Output the [X, Y] coordinate of the center of the cell containing the given text.  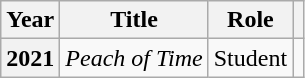
Year [30, 20]
Student [250, 58]
Peach of Time [134, 58]
2021 [30, 58]
Role [250, 20]
Title [134, 20]
